Identify which cell holds the provided text, then report its (x, y) central coordinate. 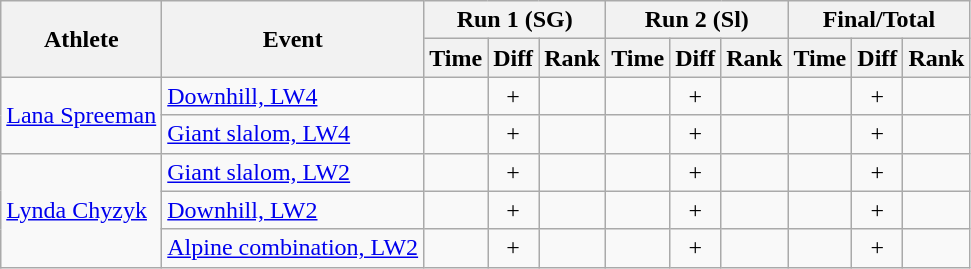
Alpine combination, LW2 (293, 248)
Downhill, LW4 (293, 96)
Downhill, LW2 (293, 210)
Event (293, 39)
Athlete (82, 39)
Lana Spreeman (82, 115)
Run 2 (Sl) (697, 20)
Lynda Chyzyk (82, 210)
Run 1 (SG) (515, 20)
Final/Total (879, 20)
Giant slalom, LW4 (293, 134)
Giant slalom, LW2 (293, 172)
